Scan for the cell matching the given text and deliver its (x, y) coordinate at center. 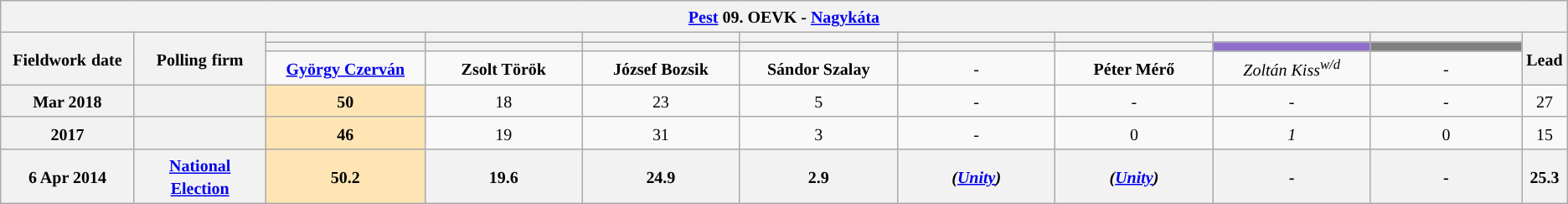
Pest 09. OEVK - Nagykáta (784, 17)
Zsolt Török (504, 68)
Lead (1545, 59)
25.3 (1545, 176)
46 (345, 133)
3 (819, 133)
23 (661, 101)
Fieldwork date (67, 59)
31 (661, 133)
15 (1545, 133)
2.9 (819, 176)
18 (504, 101)
Sándor Szalay (819, 68)
5 (819, 101)
50.2 (345, 176)
Mar 2018 (67, 101)
24.9 (661, 176)
József Bozsik (661, 68)
György Czerván (345, 68)
6 Apr 2014 (67, 176)
19.6 (504, 176)
27 (1545, 101)
1 (1292, 133)
50 (345, 101)
Polling firm (199, 59)
Péter Mérő (1134, 68)
2017 (67, 133)
Zoltán Kissw/d (1292, 68)
19 (504, 133)
National Election (199, 176)
